Detect which cell encompasses the target text, then output its (x, y) center coordinate. 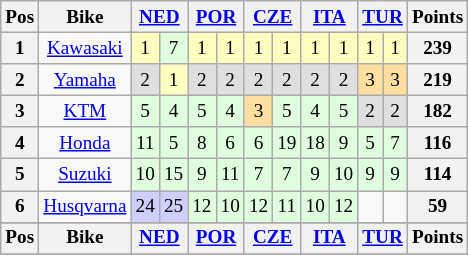
Suzuki (85, 175)
Kawasaki (85, 48)
182 (437, 111)
59 (437, 206)
15 (173, 175)
114 (437, 175)
19 (287, 143)
116 (437, 143)
Husqvarna (85, 206)
Yamaha (85, 80)
18 (315, 143)
25 (173, 206)
KTM (85, 111)
24 (145, 206)
Honda (85, 143)
239 (437, 48)
219 (437, 80)
8 (202, 143)
